Search for the cell housing the specified text and yield its (x, y) center coordinate. 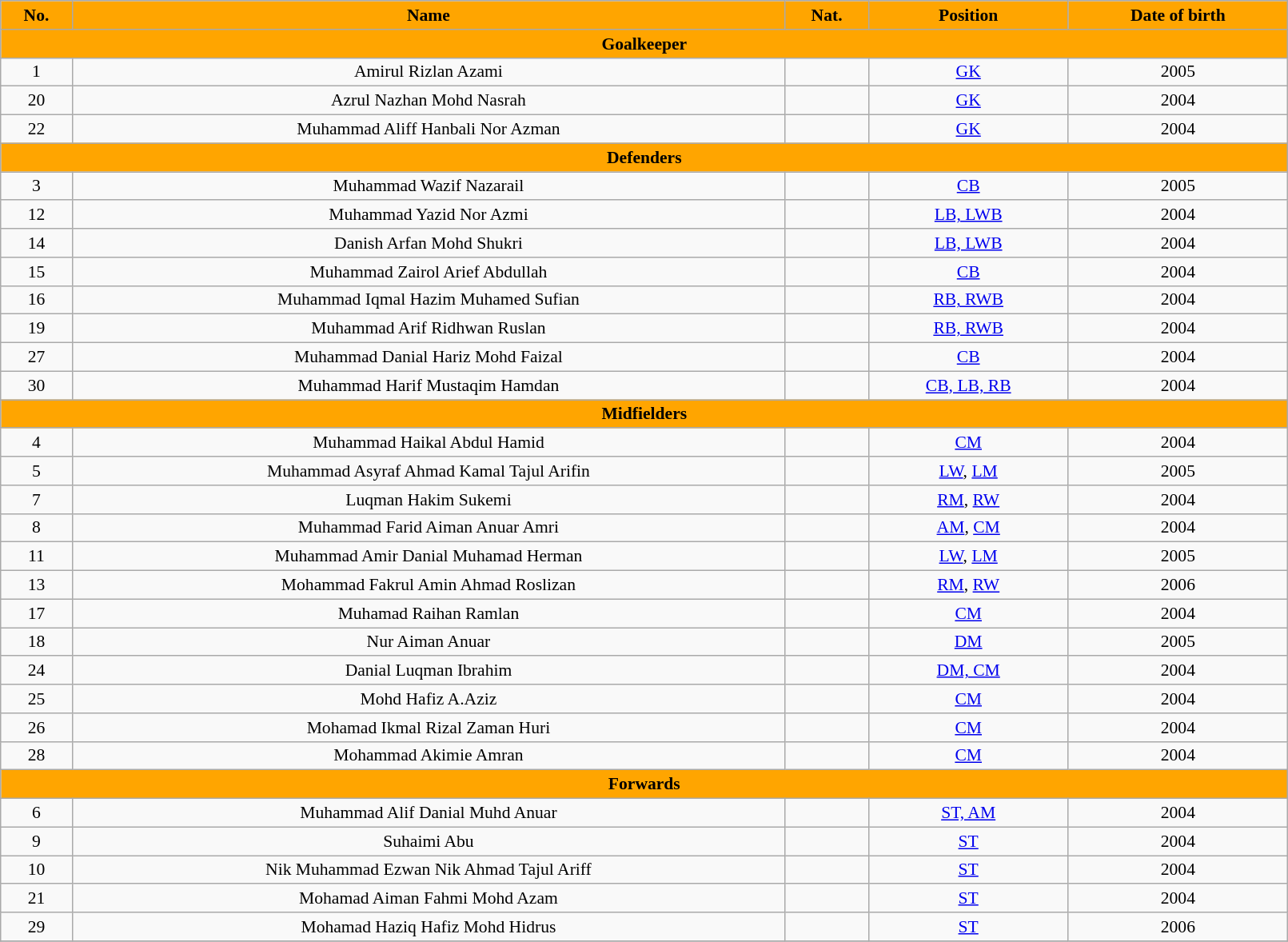
13 (37, 585)
Muhammad Haikal Abdul Hamid (429, 443)
10 (37, 870)
Name (429, 15)
17 (37, 613)
Muhammad Asyraf Ahmad Kamal Tajul Arifin (429, 471)
ST, AM (967, 813)
Defenders (644, 158)
Goalkeeper (644, 44)
25 (37, 699)
Danish Arfan Mohd Shukri (429, 243)
27 (37, 357)
1 (37, 72)
Muhammad Aliff Hanbali Nor Azman (429, 130)
Muhammad Harif Mustaqim Hamdan (429, 385)
Mohammad Akimie Amran (429, 756)
Mohammad Fakrul Amin Ahmad Roslizan (429, 585)
No. (37, 15)
Muhammad Iqmal Hazim Muhamed Sufian (429, 300)
24 (37, 671)
Mohamad Ikmal Rizal Zaman Huri (429, 728)
Midfielders (644, 414)
Amirul Rizlan Azami (429, 72)
Azrul Nazhan Mohd Nasrah (429, 101)
5 (37, 471)
30 (37, 385)
Muhammad Wazif Nazarail (429, 186)
12 (37, 215)
Position (967, 15)
Muhammad Farid Aiman Anuar Amri (429, 528)
28 (37, 756)
Muhammad Zairol Arief Abdullah (429, 272)
22 (37, 130)
26 (37, 728)
Mohamad Haziq Hafiz Mohd Hidrus (429, 927)
Muhamad Raihan Ramlan (429, 613)
Muhammad Alif Danial Muhd Anuar (429, 813)
Muhammad Amir Danial Muhamad Herman (429, 557)
Muhammad Danial Hariz Mohd Faizal (429, 357)
16 (37, 300)
19 (37, 329)
Nur Aiman Anuar (429, 642)
Danial Luqman Ibrahim (429, 671)
21 (37, 899)
AM, CM (967, 528)
Mohamad Aiman Fahmi Mohd Azam (429, 899)
Muhammad Arif Ridhwan Ruslan (429, 329)
14 (37, 243)
20 (37, 101)
Nat. (827, 15)
7 (37, 500)
3 (37, 186)
Mohd Hafiz A.Aziz (429, 699)
DM, CM (967, 671)
Date of birth (1178, 15)
18 (37, 642)
DM (967, 642)
15 (37, 272)
Forwards (644, 784)
6 (37, 813)
11 (37, 557)
9 (37, 841)
Muhammad Yazid Nor Azmi (429, 215)
29 (37, 927)
Luqman Hakim Sukemi (429, 500)
8 (37, 528)
4 (37, 443)
Suhaimi Abu (429, 841)
Nik Muhammad Ezwan Nik Ahmad Tajul Ariff (429, 870)
CB, LB, RB (967, 385)
